Scan for the cell matching the given text and deliver its [X, Y] coordinate at center. 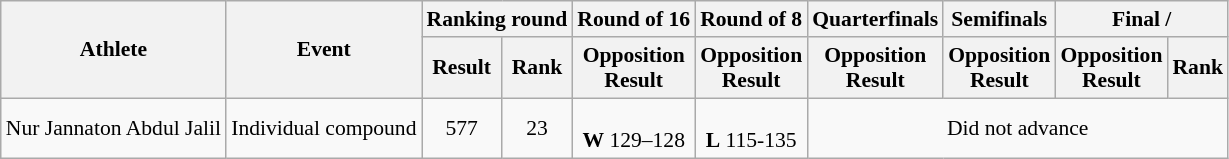
Event [324, 50]
577 [462, 128]
23 [537, 128]
W 129–128 [634, 128]
Individual compound [324, 128]
L 115-135 [751, 128]
Semifinals [999, 19]
Did not advance [1018, 128]
Result [462, 68]
Quarterfinals [875, 19]
Ranking round [498, 19]
Round of 16 [634, 19]
Nur Jannaton Abdul Jalil [114, 128]
Final / [1142, 19]
Round of 8 [751, 19]
Athlete [114, 50]
